Determine the (x, y) coordinate at the center of the cell enclosing the given text.  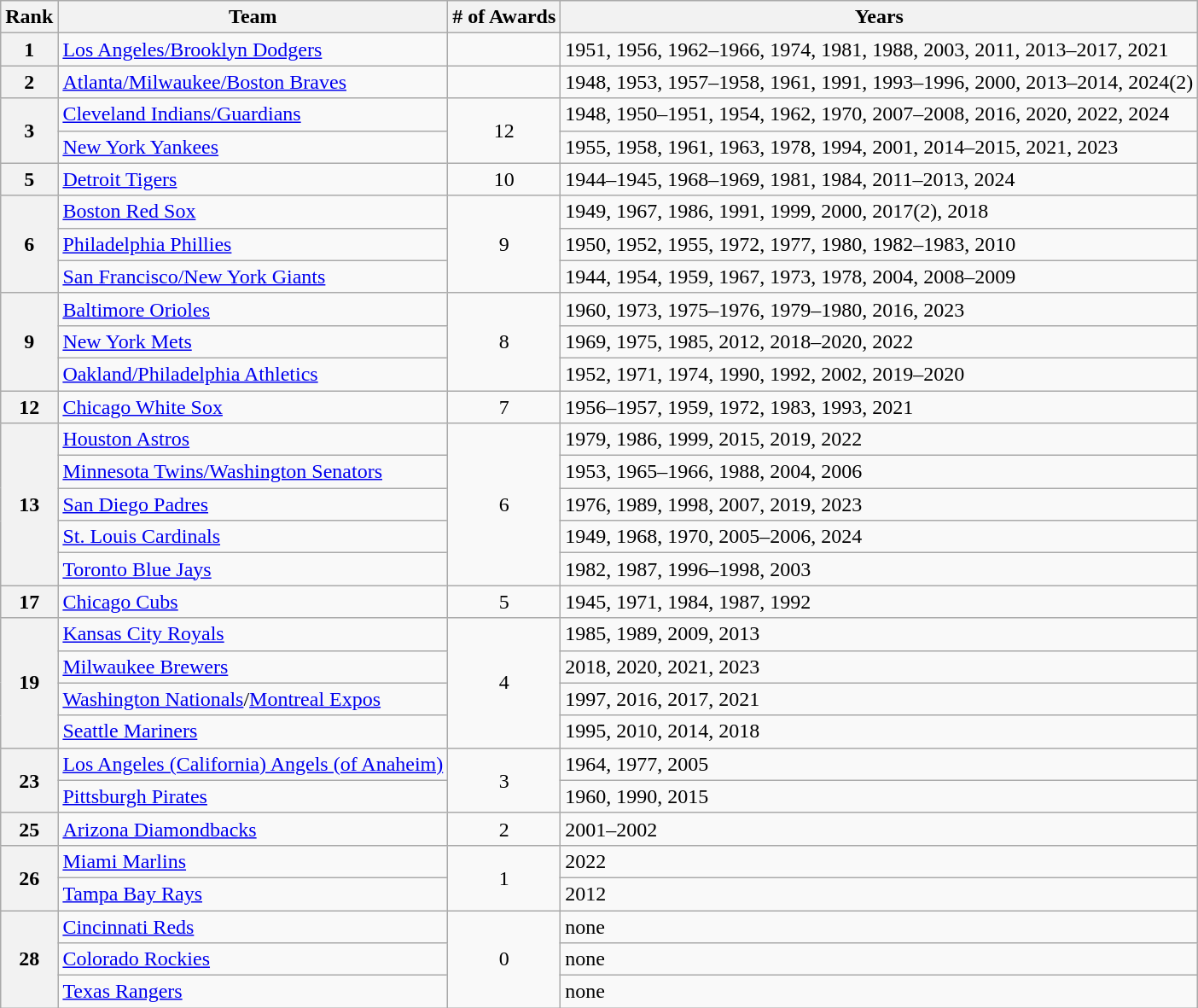
Miami Marlins (253, 861)
Colorado Rockies (253, 959)
17 (29, 602)
1944, 1954, 1959, 1967, 1973, 1978, 2004, 2008–2009 (879, 277)
28 (29, 958)
23 (29, 780)
Tampa Bay Rays (253, 894)
1950, 1952, 1955, 1972, 1977, 1980, 1982–1983, 2010 (879, 244)
1960, 1990, 2015 (879, 796)
1964, 1977, 2005 (879, 764)
Seattle Mariners (253, 731)
St. Louis Cardinals (253, 537)
Chicago Cubs (253, 602)
1949, 1967, 1986, 1991, 1999, 2000, 2017(2), 2018 (879, 212)
San Francisco/New York Giants (253, 277)
7 (504, 407)
1948, 1953, 1957–1958, 1961, 1991, 1993–1996, 2000, 2013–2014, 2024(2) (879, 82)
# of Awards (504, 17)
Detroit Tigers (253, 179)
Toronto Blue Jays (253, 569)
2022 (879, 861)
1985, 1989, 2009, 2013 (879, 634)
Team (253, 17)
8 (504, 341)
1997, 2016, 2017, 2021 (879, 699)
Baltimore Orioles (253, 309)
2018, 2020, 2021, 2023 (879, 667)
26 (29, 877)
Milwaukee Brewers (253, 667)
New York Yankees (253, 147)
Washington Nationals/Montreal Expos (253, 699)
2001–2002 (879, 829)
Houston Astros (253, 440)
1956–1957, 1959, 1972, 1983, 1993, 2021 (879, 407)
Years (879, 17)
0 (504, 958)
1952, 1971, 1974, 1990, 1992, 2002, 2019–2020 (879, 374)
10 (504, 179)
Los Angeles/Brooklyn Dodgers (253, 50)
1976, 1989, 1998, 2007, 2019, 2023 (879, 504)
New York Mets (253, 341)
1979, 1986, 1999, 2015, 2019, 2022 (879, 440)
Kansas City Royals (253, 634)
25 (29, 829)
1948, 1950–1951, 1954, 1962, 1970, 2007–2008, 2016, 2020, 2022, 2024 (879, 114)
Rank (29, 17)
1955, 1958, 1961, 1963, 1978, 1994, 2001, 2014–2015, 2021, 2023 (879, 147)
Philadelphia Phillies (253, 244)
19 (29, 683)
1944–1945, 1968–1969, 1981, 1984, 2011–2013, 2024 (879, 179)
1951, 1956, 1962–1966, 1974, 1981, 1988, 2003, 2011, 2013–2017, 2021 (879, 50)
4 (504, 683)
1953, 1965–1966, 1988, 2004, 2006 (879, 472)
Arizona Diamondbacks (253, 829)
13 (29, 504)
Los Angeles (California) Angels (of Anaheim) (253, 764)
Pittsburgh Pirates (253, 796)
Minnesota Twins/Washington Senators (253, 472)
1995, 2010, 2014, 2018 (879, 731)
1982, 1987, 1996–1998, 2003 (879, 569)
1960, 1973, 1975–1976, 1979–1980, 2016, 2023 (879, 309)
Atlanta/Milwaukee/Boston Braves (253, 82)
San Diego Padres (253, 504)
2012 (879, 894)
1945, 1971, 1984, 1987, 1992 (879, 602)
Cincinnati Reds (253, 926)
1949, 1968, 1970, 2005–2006, 2024 (879, 537)
Chicago White Sox (253, 407)
Texas Rangers (253, 992)
1969, 1975, 1985, 2012, 2018–2020, 2022 (879, 341)
Boston Red Sox (253, 212)
Oakland/Philadelphia Athletics (253, 374)
Cleveland Indians/Guardians (253, 114)
